Search for the cell housing the specified text and yield its (x, y) center coordinate. 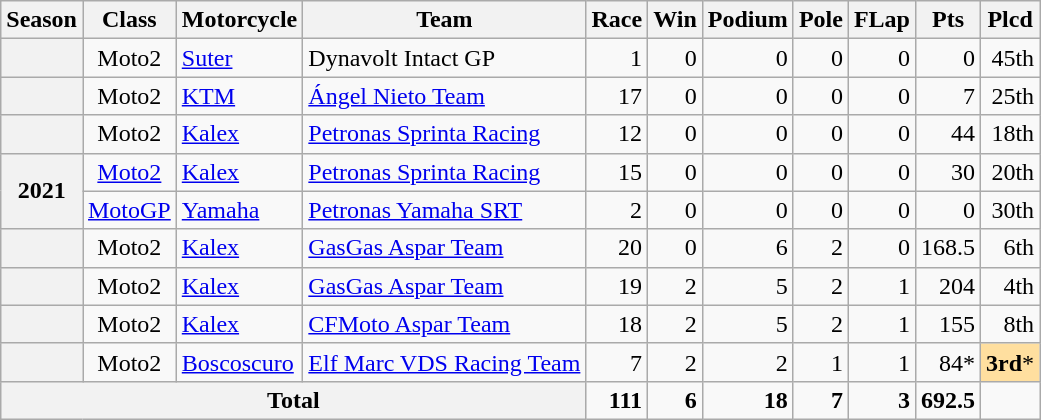
4th (1010, 286)
Podium (748, 20)
20th (1010, 172)
Elf Marc VDS Racing Team (444, 362)
Suter (240, 58)
Class (129, 20)
2021 (42, 191)
Ángel Nieto Team (444, 96)
KTM (240, 96)
Motorcycle (240, 20)
15 (617, 172)
84* (948, 362)
111 (617, 400)
204 (948, 286)
6th (1010, 248)
Petronas Yamaha SRT (444, 210)
CFMoto Aspar Team (444, 324)
Win (676, 20)
Season (42, 20)
Pts (948, 20)
155 (948, 324)
3rd* (1010, 362)
Pole (820, 20)
12 (617, 134)
Dynavolt Intact GP (444, 58)
Boscoscuro (240, 362)
19 (617, 286)
Yamaha (240, 210)
692.5 (948, 400)
Team (444, 20)
17 (617, 96)
25th (1010, 96)
Plcd (1010, 20)
30 (948, 172)
MotoGP (129, 210)
3 (882, 400)
44 (948, 134)
18th (1010, 134)
FLap (882, 20)
8th (1010, 324)
30th (1010, 210)
168.5 (948, 248)
45th (1010, 58)
Total (294, 400)
Race (617, 20)
20 (617, 248)
